Locate the cell with the specified text and output its [X, Y] center coordinate. 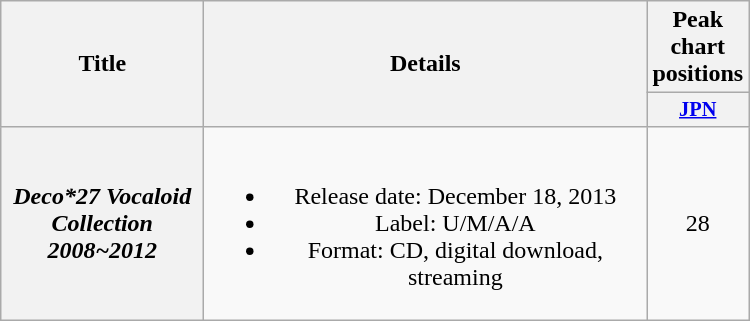
Title [102, 64]
28 [698, 223]
Release date: December 18, 2013Label: U/M/A/AFormat: CD, digital download, streaming [426, 223]
Deco*27 Vocaloid Collection 2008~2012 [102, 223]
Details [426, 64]
Peak chart positions [698, 47]
JPN [698, 110]
